For the text-containing cell, return its midpoint in (x, y) coordinate format. 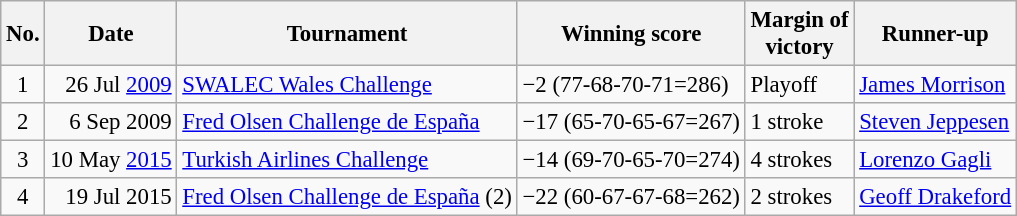
19 Jul 2015 (111, 197)
Turkish Airlines Challenge (347, 160)
1 stroke (800, 122)
4 (23, 197)
Date (111, 34)
3 (23, 160)
6 Sep 2009 (111, 122)
Lorenzo Gagli (936, 160)
SWALEC Wales Challenge (347, 85)
2 (23, 122)
2 strokes (800, 197)
Margin ofvictory (800, 34)
James Morrison (936, 85)
26 Jul 2009 (111, 85)
−22 (60-67-67-68=262) (631, 197)
−14 (69-70-65-70=274) (631, 160)
Winning score (631, 34)
Runner-up (936, 34)
−17 (65-70-65-67=267) (631, 122)
1 (23, 85)
Playoff (800, 85)
10 May 2015 (111, 160)
Steven Jeppesen (936, 122)
Fred Olsen Challenge de España (2) (347, 197)
4 strokes (800, 160)
Tournament (347, 34)
Fred Olsen Challenge de España (347, 122)
No. (23, 34)
−2 (77-68-70-71=286) (631, 85)
Geoff Drakeford (936, 197)
